Output the [x, y] coordinate of the center of the cell containing the given text.  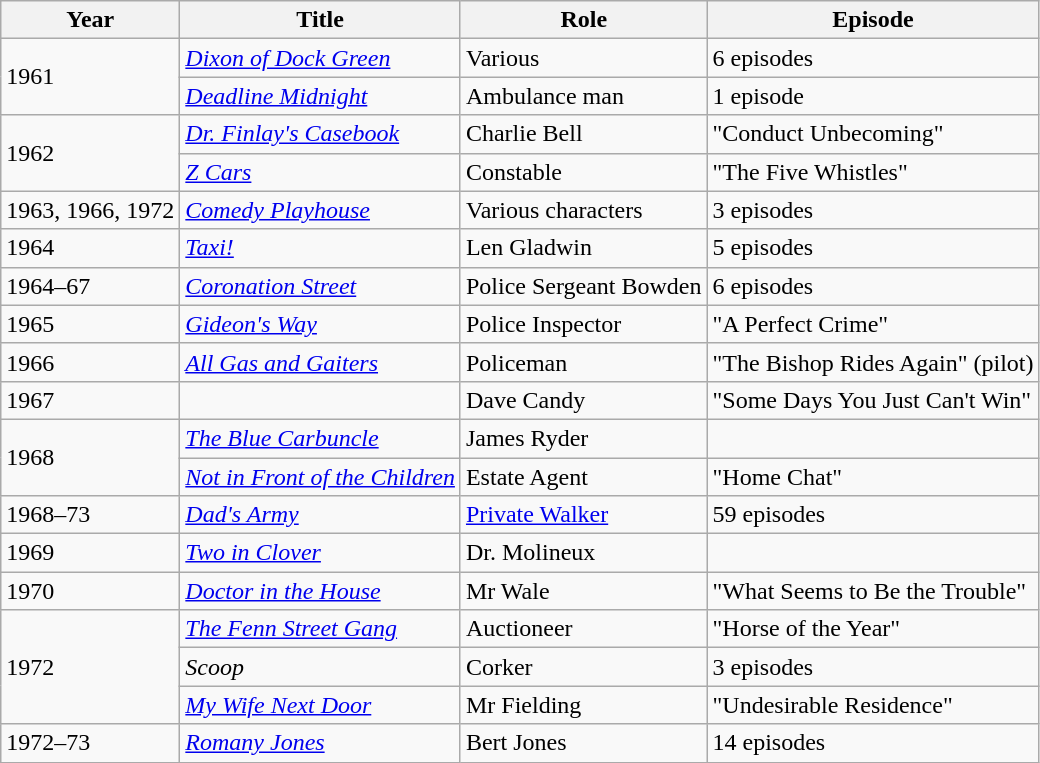
14 episodes [873, 743]
Episode [873, 20]
Taxi! [320, 248]
Corker [584, 667]
1 episode [873, 96]
"Some Days You Just Can't Win" [873, 400]
"A Perfect Crime" [873, 324]
1964–67 [90, 286]
"The Five Whistles" [873, 172]
59 episodes [873, 515]
1972 [90, 667]
Various [584, 58]
Comedy Playhouse [320, 210]
Dr. Molineux [584, 553]
Romany Jones [320, 743]
Dad's Army [320, 515]
1961 [90, 77]
Year [90, 20]
5 episodes [873, 248]
Role [584, 20]
Dr. Finlay's Casebook [320, 134]
Deadline Midnight [320, 96]
Title [320, 20]
Doctor in the House [320, 591]
Coronation Street [320, 286]
"Conduct Unbecoming" [873, 134]
"Horse of the Year" [873, 629]
1965 [90, 324]
1962 [90, 153]
1969 [90, 553]
Mr Fielding [584, 705]
1968–73 [90, 515]
1970 [90, 591]
My Wife Next Door [320, 705]
Private Walker [584, 515]
1964 [90, 248]
Ambulance man [584, 96]
Various characters [584, 210]
Two in Clover [320, 553]
Estate Agent [584, 477]
The Blue Carbuncle [320, 438]
Bert Jones [584, 743]
Mr Wale [584, 591]
James Ryder [584, 438]
Not in Front of the Children [320, 477]
1963, 1966, 1972 [90, 210]
Police Sergeant Bowden [584, 286]
All Gas and Gaiters [320, 362]
1968 [90, 457]
Z Cars [320, 172]
1967 [90, 400]
1966 [90, 362]
Constable [584, 172]
The Fenn Street Gang [320, 629]
Scoop [320, 667]
"The Bishop Rides Again" (pilot) [873, 362]
Len Gladwin [584, 248]
"Undesirable Residence" [873, 705]
Dixon of Dock Green [320, 58]
1972–73 [90, 743]
Policeman [584, 362]
"What Seems to Be the Trouble" [873, 591]
"Home Chat" [873, 477]
Police Inspector [584, 324]
Auctioneer [584, 629]
Charlie Bell [584, 134]
Gideon's Way [320, 324]
Dave Candy [584, 400]
